From the cell containing the given text, extract its center point as (X, Y) coordinate. 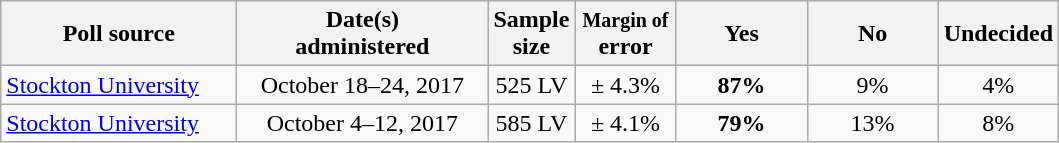
13% (872, 123)
No (872, 34)
October 4–12, 2017 (362, 123)
Date(s)administered (362, 34)
± 4.1% (626, 123)
87% (742, 85)
Samplesize (532, 34)
4% (998, 85)
525 LV (532, 85)
± 4.3% (626, 85)
Poll source (119, 34)
Yes (742, 34)
Undecided (998, 34)
October 18–24, 2017 (362, 85)
8% (998, 123)
585 LV (532, 123)
Margin of error (626, 34)
9% (872, 85)
79% (742, 123)
